Identify which cell holds the provided text, then report its [x, y] central coordinate. 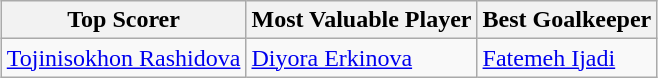
Top Scorer [124, 20]
Most Valuable Player [362, 20]
Best Goalkeeper [567, 20]
Tojinisokhon Rashidova [124, 58]
Fatemeh Ijadi [567, 58]
Diyora Erkinova [362, 58]
